Detect which cell encompasses the target text, then output its [X, Y] center coordinate. 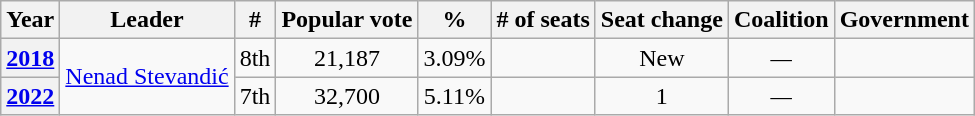
# of seats [543, 20]
% [454, 20]
8th [255, 58]
Government [904, 20]
Coalition [781, 20]
2022 [30, 96]
1 [662, 96]
5.11% [454, 96]
7th [255, 96]
Year [30, 20]
21,187 [347, 58]
2018 [30, 58]
32,700 [347, 96]
Seat change [662, 20]
New [662, 58]
# [255, 20]
Popular vote [347, 20]
3.09% [454, 58]
Leader [147, 20]
Nenad Stevandić [147, 77]
